Return (X, Y) of the center of cell containing provided text 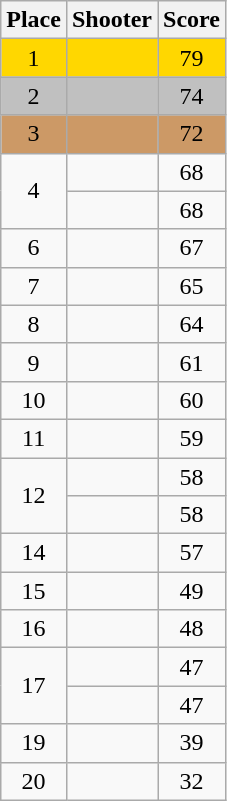
60 (192, 400)
14 (34, 553)
11 (34, 438)
15 (34, 591)
16 (34, 629)
67 (192, 248)
39 (192, 743)
32 (192, 781)
6 (34, 248)
64 (192, 324)
49 (192, 591)
59 (192, 438)
7 (34, 286)
Place (34, 20)
48 (192, 629)
2 (34, 96)
65 (192, 286)
8 (34, 324)
19 (34, 743)
72 (192, 134)
74 (192, 96)
12 (34, 496)
9 (34, 362)
57 (192, 553)
Score (192, 20)
79 (192, 58)
1 (34, 58)
4 (34, 191)
61 (192, 362)
20 (34, 781)
10 (34, 400)
17 (34, 686)
3 (34, 134)
Shooter (112, 20)
